Capture the cell that displays the provided text and extract its [X, Y] central coordinate. 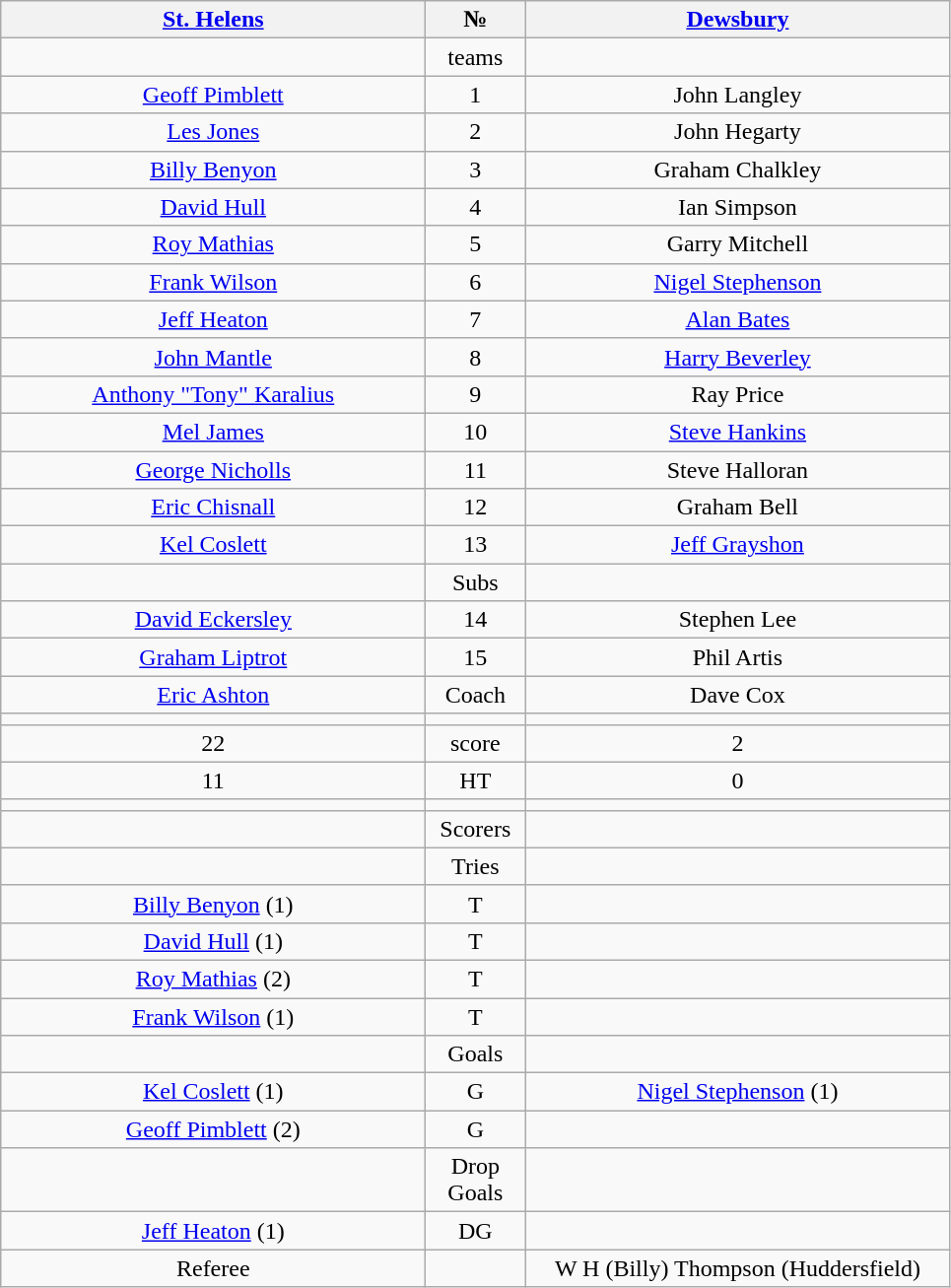
Stephen Lee [737, 620]
Jeff Heaton (1) [213, 1231]
HT [475, 780]
Roy Mathias [213, 244]
Frank Wilson (1) [213, 1016]
Mel James [213, 432]
Coach [475, 695]
Nigel Stephenson [737, 282]
10 [475, 432]
Jeff Grayshon [737, 545]
9 [475, 394]
Jeff Heaton [213, 319]
John Langley [737, 95]
5 [475, 244]
Referee [213, 1268]
Scorers [475, 829]
David Hull (1) [213, 941]
Geoff Pimblett (2) [213, 1129]
Anthony "Tony" Karalius [213, 394]
Frank Wilson [213, 282]
4 [475, 207]
№ [475, 20]
Dewsbury [737, 20]
Graham Chalkley [737, 169]
Garry Mitchell [737, 244]
Phil Artis [737, 657]
Kel Coslett [213, 545]
St. Helens [213, 20]
Steve Halloran [737, 470]
Eric Ashton [213, 695]
Harry Beverley [737, 357]
22 [213, 743]
David Eckersley [213, 620]
Subs [475, 582]
Goals [475, 1054]
Billy Benyon (1) [213, 904]
14 [475, 620]
Drop Goals [475, 1181]
15 [475, 657]
7 [475, 319]
1 [475, 95]
Eric Chisnall [213, 508]
Graham Liptrot [213, 657]
Steve Hankins [737, 432]
0 [737, 780]
Roy Mathias (2) [213, 979]
Tries [475, 866]
Les Jones [213, 132]
Alan Bates [737, 319]
3 [475, 169]
David Hull [213, 207]
Ray Price [737, 394]
John Mantle [213, 357]
Billy Benyon [213, 169]
Dave Cox [737, 695]
8 [475, 357]
score [475, 743]
DG [475, 1231]
Kel Coslett (1) [213, 1092]
Graham Bell [737, 508]
Geoff Pimblett [213, 95]
Ian Simpson [737, 207]
W H (Billy) Thompson (Huddersfield) [737, 1268]
teams [475, 57]
George Nicholls [213, 470]
6 [475, 282]
Nigel Stephenson (1) [737, 1092]
13 [475, 545]
John Hegarty [737, 132]
12 [475, 508]
